Capture the cell that displays the provided text and extract its [x, y] central coordinate. 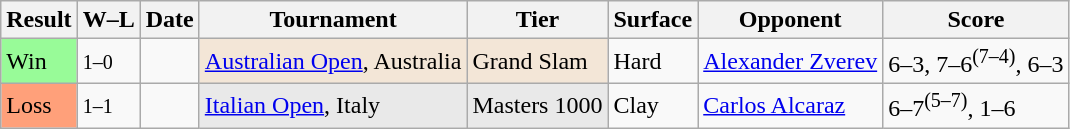
Masters 1000 [538, 106]
Grand Slam [538, 62]
6–7(5–7), 1–6 [976, 106]
Tournament [333, 20]
Australian Open, Australia [333, 62]
Surface [653, 20]
Italian Open, Italy [333, 106]
Clay [653, 106]
Tier [538, 20]
1–1 [108, 106]
W–L [108, 20]
Alexander Zverev [790, 62]
Hard [653, 62]
Loss [39, 106]
1–0 [108, 62]
Opponent [790, 20]
6–3, 7–6(7–4), 6–3 [976, 62]
Score [976, 20]
Carlos Alcaraz [790, 106]
Win [39, 62]
Result [39, 20]
Date [170, 20]
